Locate the cell with the specified text and output its (x, y) center coordinate. 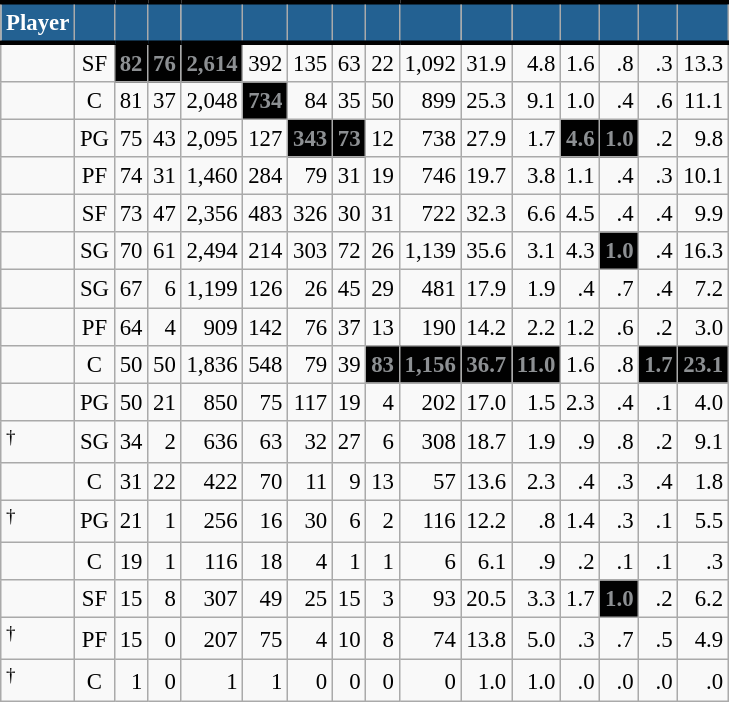
3 (382, 599)
392 (266, 62)
43 (164, 139)
45 (348, 289)
2,356 (212, 214)
1.1 (580, 176)
16.3 (703, 251)
117 (310, 402)
49 (266, 599)
126 (266, 289)
343 (310, 139)
734 (266, 101)
67 (130, 289)
422 (212, 482)
4.9 (703, 639)
12.2 (486, 521)
202 (430, 402)
13.8 (486, 639)
308 (430, 441)
746 (430, 176)
2,095 (212, 139)
9 (348, 482)
2,614 (212, 62)
3.8 (536, 176)
3.3 (536, 599)
32 (310, 441)
20.5 (486, 599)
81 (130, 101)
16 (266, 521)
1,139 (430, 251)
1.4 (580, 521)
35 (348, 101)
17.9 (486, 289)
326 (310, 214)
23.1 (703, 364)
481 (430, 289)
39 (348, 364)
4.6 (580, 139)
303 (310, 251)
1.8 (703, 482)
3.0 (703, 327)
4.3 (580, 251)
6.1 (486, 561)
850 (212, 402)
548 (266, 364)
6.6 (536, 214)
5.0 (536, 639)
47 (164, 214)
2,494 (212, 251)
83 (382, 364)
1,199 (212, 289)
12 (382, 139)
27.9 (486, 139)
17.0 (486, 402)
19.7 (486, 176)
14.2 (486, 327)
36.7 (486, 364)
13.3 (703, 62)
34 (130, 441)
1,092 (430, 62)
899 (430, 101)
18 (266, 561)
10 (348, 639)
84 (310, 101)
11.0 (536, 364)
135 (310, 62)
1,836 (212, 364)
214 (266, 251)
27 (348, 441)
11.1 (703, 101)
72 (348, 251)
9.8 (703, 139)
9.9 (703, 214)
82 (130, 62)
.5 (658, 639)
35.6 (486, 251)
3.1 (536, 251)
142 (266, 327)
93 (430, 599)
6.2 (703, 599)
722 (430, 214)
25.3 (486, 101)
483 (266, 214)
7.2 (703, 289)
4.5 (580, 214)
11 (310, 482)
738 (430, 139)
31.9 (486, 62)
307 (212, 599)
636 (212, 441)
1,156 (430, 364)
32.3 (486, 214)
25 (310, 599)
190 (430, 327)
1.5 (536, 402)
13.6 (486, 482)
909 (212, 327)
284 (266, 176)
5.5 (703, 521)
2.2 (536, 327)
127 (266, 139)
4.0 (703, 402)
Player (38, 22)
207 (212, 639)
256 (212, 521)
57 (430, 482)
29 (382, 289)
1.2 (580, 327)
64 (130, 327)
61 (164, 251)
1,460 (212, 176)
10.1 (703, 176)
18.7 (486, 441)
4.8 (536, 62)
2,048 (212, 101)
